Return the [X, Y] coordinate for the center point of the cell that contains the specified text.  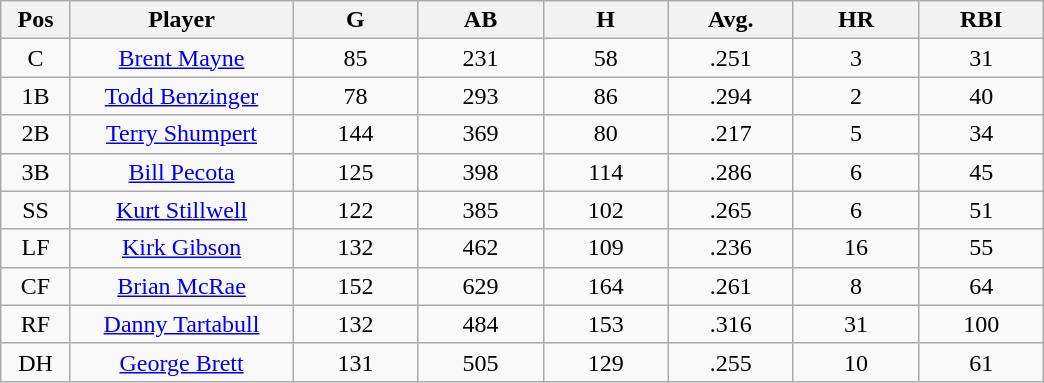
484 [480, 324]
505 [480, 362]
LF [36, 248]
131 [356, 362]
George Brett [182, 362]
.286 [730, 172]
2 [856, 96]
164 [606, 286]
Terry Shumpert [182, 134]
40 [982, 96]
1B [36, 96]
Brian McRae [182, 286]
Player [182, 20]
55 [982, 248]
CF [36, 286]
.316 [730, 324]
SS [36, 210]
152 [356, 286]
H [606, 20]
16 [856, 248]
.251 [730, 58]
Kirk Gibson [182, 248]
G [356, 20]
3B [36, 172]
34 [982, 134]
Danny Tartabull [182, 324]
.236 [730, 248]
462 [480, 248]
58 [606, 58]
85 [356, 58]
Kurt Stillwell [182, 210]
.294 [730, 96]
45 [982, 172]
3 [856, 58]
RF [36, 324]
HR [856, 20]
8 [856, 286]
100 [982, 324]
86 [606, 96]
293 [480, 96]
RBI [982, 20]
102 [606, 210]
.217 [730, 134]
Todd Benzinger [182, 96]
Brent Mayne [182, 58]
.255 [730, 362]
122 [356, 210]
.265 [730, 210]
.261 [730, 286]
144 [356, 134]
61 [982, 362]
231 [480, 58]
Avg. [730, 20]
78 [356, 96]
Pos [36, 20]
Bill Pecota [182, 172]
109 [606, 248]
369 [480, 134]
64 [982, 286]
129 [606, 362]
C [36, 58]
125 [356, 172]
5 [856, 134]
153 [606, 324]
51 [982, 210]
80 [606, 134]
114 [606, 172]
AB [480, 20]
2B [36, 134]
DH [36, 362]
385 [480, 210]
629 [480, 286]
10 [856, 362]
398 [480, 172]
